Return the (x, y) coordinate for the center point of the cell that contains the specified text.  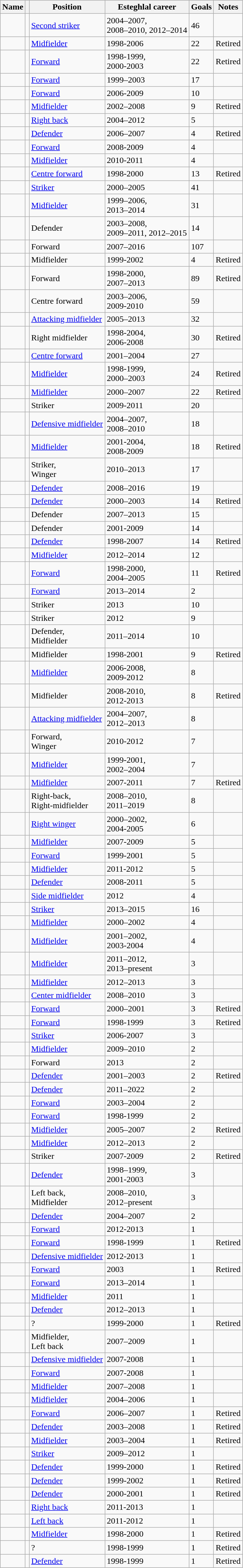
Goals (201, 7)
1998–1999,2001-2003 (147, 1175)
2004–2006 (147, 1400)
2000–2002,2004-2005 (147, 824)
2007–2008 (147, 1386)
2001-2004,2008-2009 (147, 447)
19 (201, 488)
2004–2007,2012–2013 (147, 718)
1998-2000,2004–2005 (147, 573)
2006-2009 (147, 93)
2004–2007,2008–2010 (147, 423)
Midfielder,Left back (67, 1341)
2007–2016 (147, 247)
2011–2012,2013–present (147, 964)
2004–2007 (147, 1216)
1998-1999,2000-2003 (147, 61)
2008–2010 (147, 995)
11 (201, 573)
41 (201, 187)
30 (201, 337)
2000–2001 (147, 1009)
2010-2011 (147, 160)
2005–2007 (147, 1130)
2005–2013 (147, 319)
Right winger (67, 824)
2006-2008,2009-2012 (147, 672)
2000–2003 (147, 501)
1999-2001 (147, 855)
2000–2002 (147, 922)
2008-2009 (147, 147)
2001–2003 (147, 1076)
1998-1999,2000–2003 (147, 374)
2010–2013 (147, 469)
2010-2012 (147, 741)
2003 (147, 1270)
Left back,Midfielder (67, 1197)
1998-2004,2006-2008 (147, 337)
27 (201, 356)
24 (201, 374)
Right-back,Right-midfielder (67, 801)
Position (67, 7)
2011–2022 (147, 1089)
20 (201, 405)
Name (13, 7)
Forward,Winger (67, 741)
2007-2011 (147, 783)
2000-2001 (147, 1494)
31 (201, 205)
Second striker (67, 25)
6 (201, 824)
2008–2010,2012–present (147, 1197)
89 (201, 278)
15 (201, 515)
46 (201, 25)
2002–2008 (147, 107)
2003–2008 (147, 1427)
2007–2009 (147, 1341)
12 (201, 555)
2013–2015 (147, 909)
1999–2003 (147, 80)
2009–2012 (147, 1453)
Right midfielder (67, 337)
2003–2006,2009-2010 (147, 301)
2001–2002,2003-2004 (147, 940)
2009–2010 (147, 1049)
2008–2016 (147, 488)
Side midfielder (67, 896)
2004–2012 (147, 120)
Defender,Midfielder (67, 636)
2000–2005 (147, 187)
13 (201, 174)
2004–2007,2008–2010, 2012–2014 (147, 25)
32 (201, 319)
Striker,Winger (67, 469)
107 (201, 247)
2001–2004 (147, 356)
1998-2006 (147, 43)
1998-2001 (147, 654)
2011-2013 (147, 1507)
2008-2011 (147, 882)
Left back (67, 1521)
2008-2010,2012-2013 (147, 696)
2006-2007 (147, 1036)
2001-2009 (147, 528)
2009-2011 (147, 405)
Esteghlal career (147, 7)
Notes (228, 7)
2000–2007 (147, 392)
1998-2007 (147, 541)
Center midfielder (67, 995)
1998-2000,2007–2013 (147, 278)
2011 (147, 1296)
1999-2001,2002–2004 (147, 764)
59 (201, 301)
2007–2013 (147, 515)
2011–2014 (147, 636)
1999–2006,2013–2014 (147, 205)
16 (201, 909)
2003–2008,2009–2011, 2012–2015 (147, 229)
2012–2014 (147, 555)
2008–2010,2011–2019 (147, 801)
